Detect which cell encompasses the target text, then output its [X, Y] center coordinate. 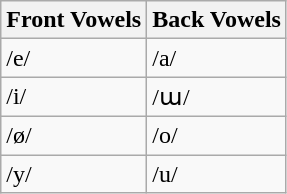
/ɯ/ [217, 97]
/y/ [74, 173]
Back Vowels [217, 20]
Front Vowels [74, 20]
/u/ [217, 173]
/ø/ [74, 135]
/i/ [74, 97]
/o/ [217, 135]
/a/ [217, 58]
/e/ [74, 58]
